Scan for the cell matching the given text and deliver its [X, Y] coordinate at center. 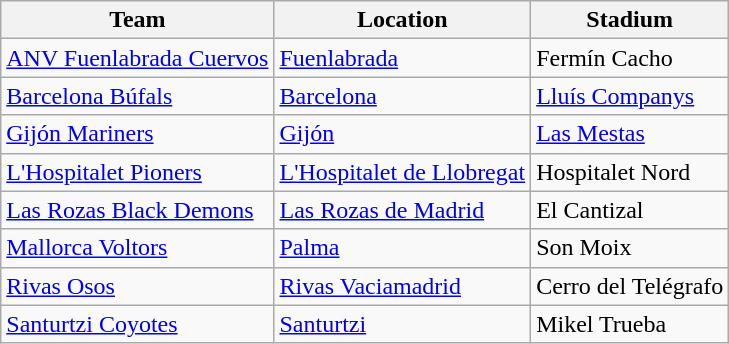
ANV Fuenlabrada Cuervos [138, 58]
El Cantizal [630, 210]
Fermín Cacho [630, 58]
Las Mestas [630, 134]
Lluís Companys [630, 96]
Las Rozas Black Demons [138, 210]
Rivas Vaciamadrid [402, 286]
Barcelona Búfals [138, 96]
Barcelona [402, 96]
Son Moix [630, 248]
Las Rozas de Madrid [402, 210]
Location [402, 20]
Cerro del Telégrafo [630, 286]
Team [138, 20]
Palma [402, 248]
L'Hospitalet de Llobregat [402, 172]
Gijón [402, 134]
Rivas Osos [138, 286]
Hospitalet Nord [630, 172]
L'Hospitalet Pioners [138, 172]
Gijón Mariners [138, 134]
Mikel Trueba [630, 324]
Mallorca Voltors [138, 248]
Santurtzi Coyotes [138, 324]
Stadium [630, 20]
Santurtzi [402, 324]
Fuenlabrada [402, 58]
